For the text-containing cell, return its midpoint in [x, y] coordinate format. 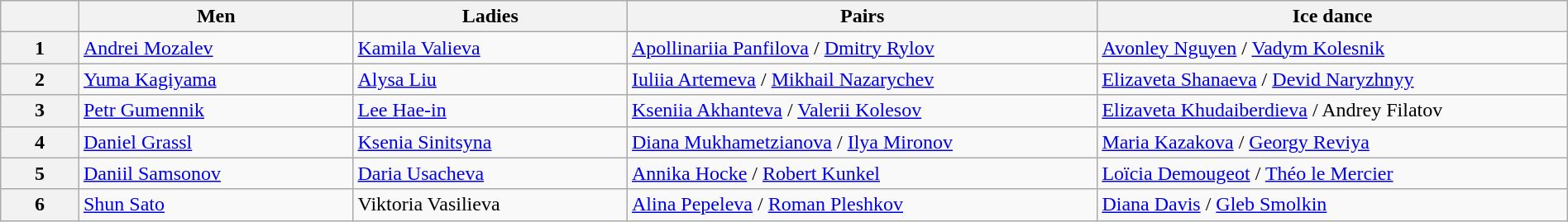
Alina Pepeleva / Roman Pleshkov [863, 205]
Ksenia Sinitsyna [490, 142]
Maria Kazakova / Georgy Reviya [1332, 142]
1 [40, 48]
Apollinariia Panfilova / Dmitry Rylov [863, 48]
Daniel Grassl [216, 142]
Yuma Kagiyama [216, 79]
Alysa Liu [490, 79]
6 [40, 205]
Iuliia Artemeva / Mikhail Nazarychev [863, 79]
Kseniia Akhanteva / Valerii Kolesov [863, 111]
Diana Davis / Gleb Smolkin [1332, 205]
Pairs [863, 17]
3 [40, 111]
Avonley Nguyen / Vadym Kolesnik [1332, 48]
5 [40, 173]
Ladies [490, 17]
Andrei Mozalev [216, 48]
Annika Hocke / Robert Kunkel [863, 173]
Daniil Samsonov [216, 173]
Lee Hae-in [490, 111]
2 [40, 79]
Diana Mukhametzianova / Ilya Mironov [863, 142]
Men [216, 17]
Elizaveta Shanaeva / Devid Naryzhnyy [1332, 79]
Kamila Valieva [490, 48]
Elizaveta Khudaiberdieva / Andrey Filatov [1332, 111]
Loïcia Demougeot / Théo le Mercier [1332, 173]
Ice dance [1332, 17]
Daria Usacheva [490, 173]
Viktoria Vasilieva [490, 205]
Shun Sato [216, 205]
Petr Gumennik [216, 111]
4 [40, 142]
